Search for the cell housing the specified text and yield its (X, Y) center coordinate. 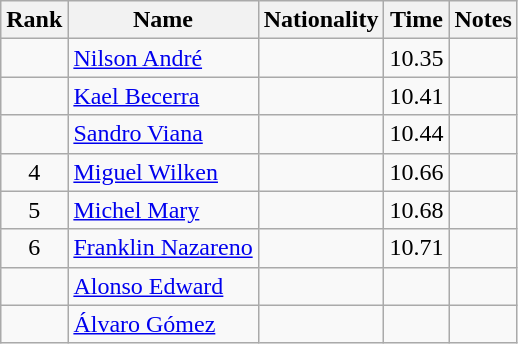
Kael Becerra (163, 96)
Rank (34, 20)
Miguel Wilken (163, 172)
Michel Mary (163, 210)
Notes (483, 20)
Franklin Nazareno (163, 248)
Nilson André (163, 58)
4 (34, 172)
10.71 (416, 248)
10.68 (416, 210)
10.66 (416, 172)
6 (34, 248)
Álvaro Gómez (163, 324)
10.41 (416, 96)
5 (34, 210)
Sandro Viana (163, 134)
10.35 (416, 58)
Alonso Edward (163, 286)
Nationality (321, 20)
10.44 (416, 134)
Time (416, 20)
Name (163, 20)
